Find where the given text appears and provide that cell's center as [X, Y] coordinate. 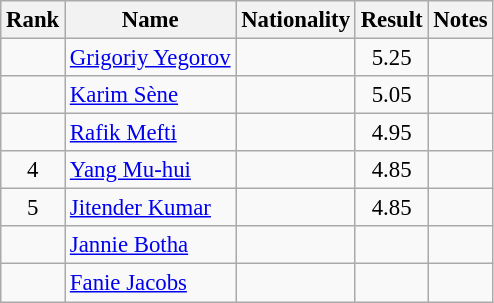
4 [33, 170]
Notes [460, 20]
Name [150, 20]
5 [33, 208]
Rank [33, 20]
4.95 [392, 133]
Nationality [296, 20]
Fanie Jacobs [150, 283]
Jitender Kumar [150, 208]
5.05 [392, 95]
Rafik Mefti [150, 133]
Yang Mu-hui [150, 170]
Jannie Botha [150, 245]
Grigoriy Yegorov [150, 58]
Karim Sène [150, 95]
5.25 [392, 58]
Result [392, 20]
